Return the [X, Y] coordinate for the center point of the cell that contains the specified text.  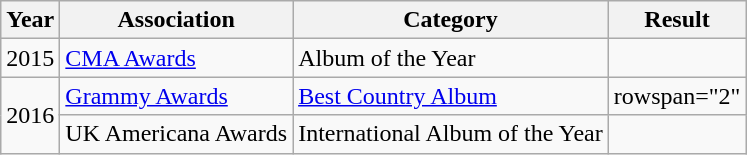
Grammy Awards [176, 96]
UK Americana Awards [176, 134]
2016 [30, 115]
CMA Awards [176, 58]
Best Country Album [451, 96]
Year [30, 20]
2015 [30, 58]
Association [176, 20]
Category [451, 20]
Result [677, 20]
Album of the Year [451, 58]
International Album of the Year [451, 134]
rowspan="2" [677, 96]
